Search for the cell housing the specified text and yield its (X, Y) center coordinate. 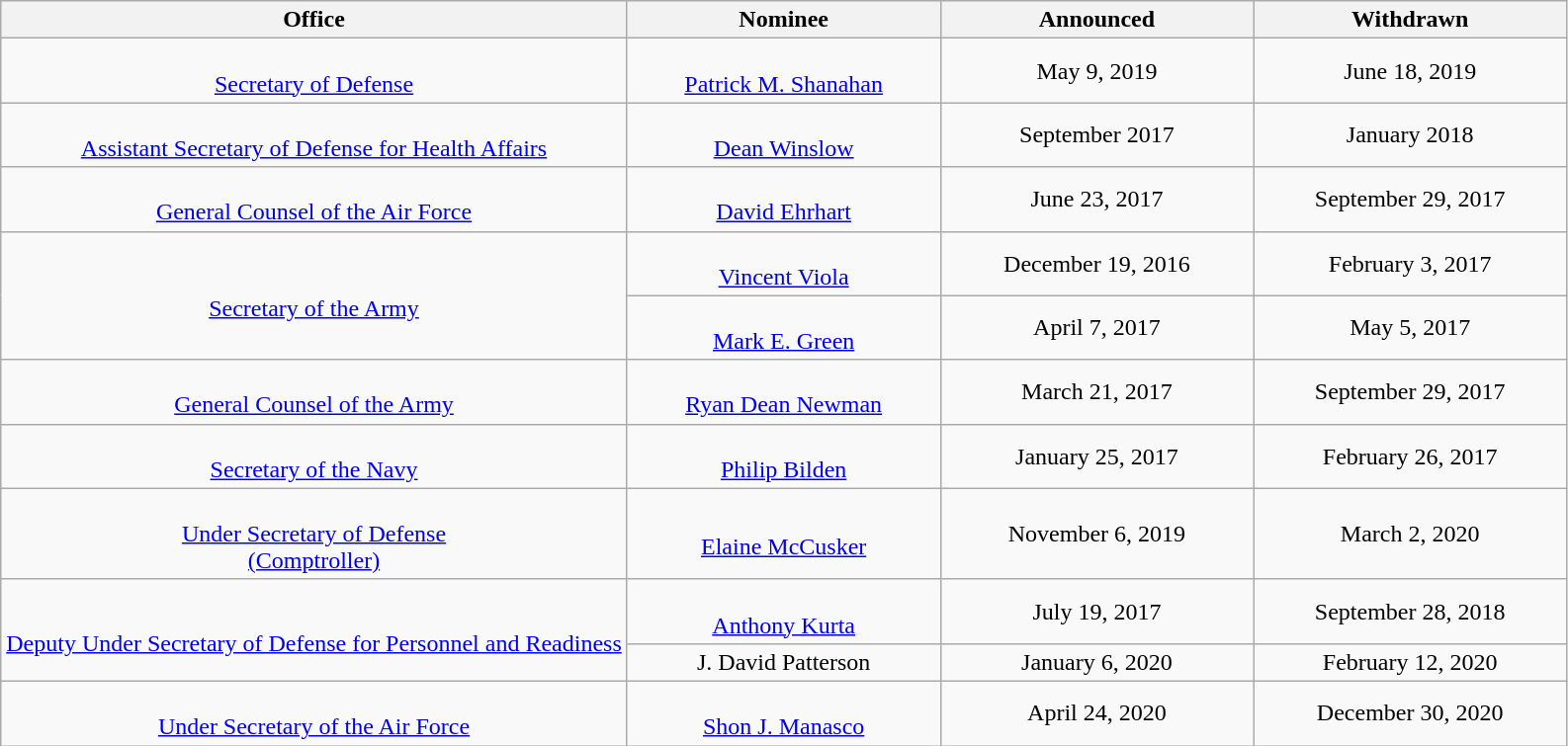
July 19, 2017 (1097, 611)
June 18, 2019 (1410, 71)
Patrick M. Shanahan (783, 71)
December 19, 2016 (1097, 263)
Dean Winslow (783, 134)
September 28, 2018 (1410, 611)
Elaine McCusker (783, 534)
Assistant Secretary of Defense for Health Affairs (314, 134)
Withdrawn (1410, 20)
May 9, 2019 (1097, 71)
Philip Bilden (783, 456)
Vincent Viola (783, 263)
Shon J. Manasco (783, 713)
Under Secretary of the Air Force (314, 713)
April 24, 2020 (1097, 713)
General Counsel of the Army (314, 391)
David Ehrhart (783, 200)
January 25, 2017 (1097, 456)
January 6, 2020 (1097, 662)
Under Secretary of Defense(Comptroller) (314, 534)
March 21, 2017 (1097, 391)
Secretary of the Navy (314, 456)
Ryan Dean Newman (783, 391)
Office (314, 20)
February 26, 2017 (1410, 456)
General Counsel of the Air Force (314, 200)
February 3, 2017 (1410, 263)
Announced (1097, 20)
January 2018 (1410, 134)
Anthony Kurta (783, 611)
September 2017 (1097, 134)
Secretary of Defense (314, 71)
March 2, 2020 (1410, 534)
June 23, 2017 (1097, 200)
J. David Patterson (783, 662)
December 30, 2020 (1410, 713)
Mark E. Green (783, 328)
May 5, 2017 (1410, 328)
Secretary of the Army (314, 295)
November 6, 2019 (1097, 534)
April 7, 2017 (1097, 328)
February 12, 2020 (1410, 662)
Nominee (783, 20)
Deputy Under Secretary of Defense for Personnel and Readiness (314, 630)
